For the text-containing cell, return its midpoint in (X, Y) coordinate format. 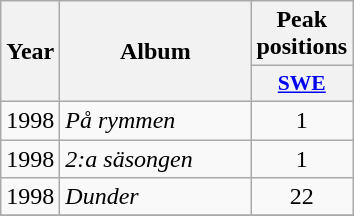
Year (30, 52)
22 (302, 197)
SWE (302, 84)
2:a säsongen (156, 159)
Peak positions (302, 34)
Dunder (156, 197)
Album (156, 52)
På rymmen (156, 120)
